Search for the cell housing the specified text and yield its (X, Y) center coordinate. 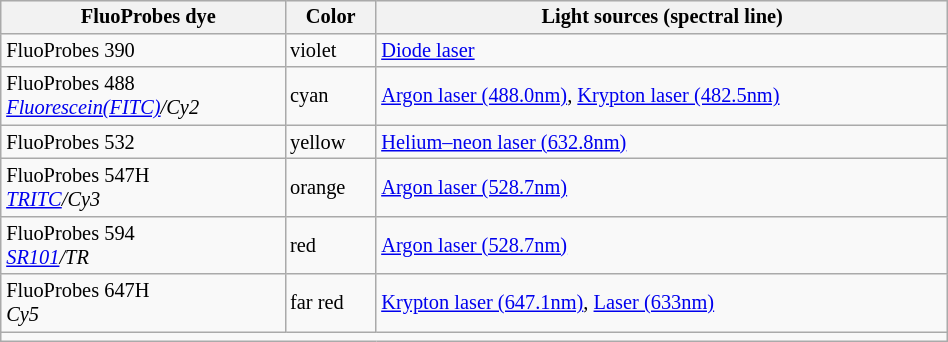
Helium–neon laser (632.8nm) (662, 142)
Color (330, 17)
red (330, 245)
FluoProbes 532 (143, 142)
Diode laser (662, 51)
Light sources (spectral line) (662, 17)
FluoProbes 594 SR101/TR (143, 245)
FluoProbes 647H Cy5 (143, 303)
FluoProbes 488 Fluorescein(FITC)/Cy2 (143, 96)
yellow (330, 142)
Argon laser (488.0nm), Krypton laser (482.5nm) (662, 96)
FluoProbes 547H TRITC/Cy3 (143, 188)
cyan (330, 96)
FluoProbes 390 (143, 51)
orange (330, 188)
FluoProbes dye (143, 17)
violet (330, 51)
far red (330, 303)
Krypton laser (647.1nm), Laser (633nm) (662, 303)
